Capture the cell that displays the provided text and extract its (x, y) central coordinate. 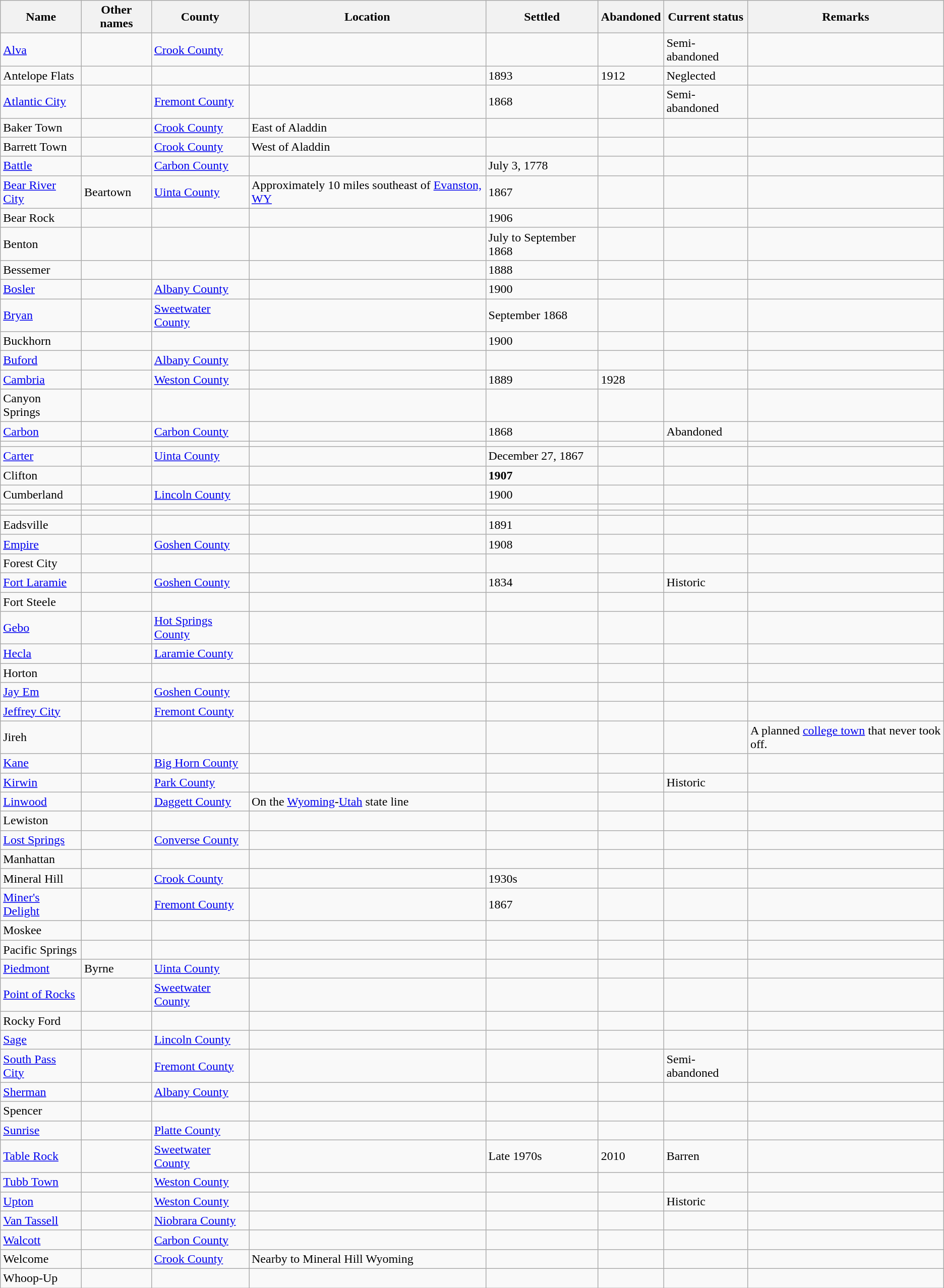
Hecla (41, 654)
Linwood (41, 802)
Baker Town (41, 128)
September 1868 (542, 315)
Platte County (200, 1130)
Horton (41, 673)
Jeffrey City (41, 711)
1928 (631, 380)
Buckhorn (41, 341)
Piedmont (41, 969)
Bear River City (41, 192)
Miner's Delight (41, 904)
July 3, 1778 (542, 166)
Point of Rocks (41, 995)
Location (368, 17)
Welcome (41, 1259)
Bear Rock (41, 218)
Kirwin (41, 782)
Sherman (41, 1092)
Carter (41, 456)
1907 (542, 475)
Jireh (41, 737)
Empire (41, 544)
Mineral Hill (41, 878)
1893 (542, 76)
Kane (41, 763)
Upton (41, 1201)
2010 (631, 1156)
1891 (542, 525)
Table Rock (41, 1156)
Settled (542, 17)
Bosler (41, 289)
Big Horn County (200, 763)
1834 (542, 582)
Cumberland (41, 495)
Converse County (200, 840)
Rocky Ford (41, 1021)
Clifton (41, 475)
Fort Steele (41, 601)
Name (41, 17)
Spencer (41, 1111)
December 27, 1867 (542, 456)
Late 1970s (542, 1156)
Cambria (41, 380)
Beartown (117, 192)
Bryan (41, 315)
Park County (200, 782)
Approximately 10 miles southeast of Evanston, WY (368, 192)
Atlantic City (41, 102)
Current status (705, 17)
Van Tassell (41, 1220)
Nearby to Mineral Hill Wyoming (368, 1259)
Barrett Town (41, 147)
Benton (41, 244)
1906 (542, 218)
County (200, 17)
Gebo (41, 628)
Alva (41, 49)
Other names (117, 17)
1889 (542, 380)
Carbon (41, 432)
1912 (631, 76)
Whoop-Up (41, 1278)
Sunrise (41, 1130)
Daggett County (200, 802)
Byrne (117, 969)
Bessemer (41, 270)
Laramie County (200, 654)
Walcott (41, 1240)
Remarks (845, 17)
West of Aladdin (368, 147)
1930s (542, 878)
Lewiston (41, 821)
Barren (705, 1156)
Battle (41, 166)
Canyon Springs (41, 405)
July to September 1868 (542, 244)
South Pass City (41, 1066)
1888 (542, 270)
Buford (41, 360)
1908 (542, 544)
Fort Laramie (41, 582)
Lost Springs (41, 840)
Moskee (41, 930)
Manhattan (41, 859)
On the Wyoming-Utah state line (368, 802)
Sage (41, 1040)
Hot Springs County (200, 628)
Neglected (705, 76)
A planned college town that never took off. (845, 737)
Forest City (41, 563)
East of Aladdin (368, 128)
Pacific Springs (41, 949)
Antelope Flats (41, 76)
Niobrara County (200, 1220)
Tubb Town (41, 1182)
Eadsville (41, 525)
Jay Em (41, 692)
